Provide the (X, Y) coordinate of the cell's center where the given text is located.  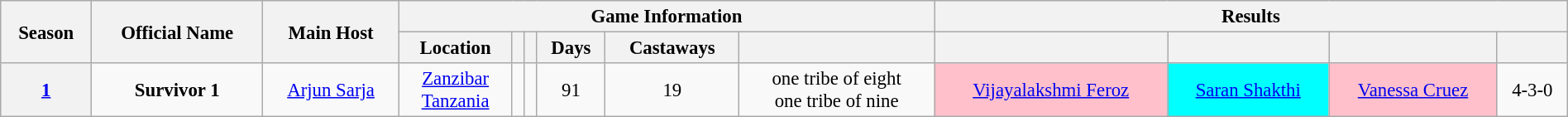
Official Name (177, 32)
Location (455, 48)
Game Information (667, 17)
Main Host (331, 32)
Arjun Sarja (331, 90)
4-3-0 (1532, 90)
Days (571, 48)
Saran Shakthi (1249, 90)
Survivor 1 (177, 90)
19 (672, 90)
1 (46, 90)
Vanessa Cruez (1413, 90)
Vijayalakshmi Feroz (1051, 90)
one tribe of eightone tribe of nine (837, 90)
Season (46, 32)
91 (571, 90)
Results (1251, 17)
Castaways (672, 48)
Zanzibar Tanzania (455, 90)
